Scan for the cell matching the given text and deliver its (X, Y) coordinate at center. 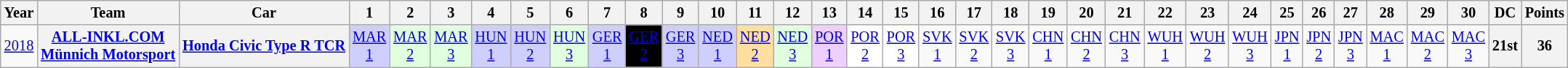
WUH3 (1250, 46)
20 (1086, 12)
Points (1545, 12)
JPN3 (1351, 46)
DC (1505, 12)
CHN2 (1086, 46)
36 (1545, 46)
24 (1250, 12)
28 (1387, 12)
3 (451, 12)
22 (1165, 12)
5 (530, 12)
12 (792, 12)
MAR3 (451, 46)
MAR2 (410, 46)
MAC1 (1387, 46)
GER1 (607, 46)
SVK1 (937, 46)
WUH2 (1207, 46)
Year (19, 12)
6 (569, 12)
21 (1125, 12)
18 (1010, 12)
30 (1468, 12)
HUN3 (569, 46)
10 (717, 12)
SVK2 (974, 46)
25 (1287, 12)
GER2 (643, 46)
JPN2 (1319, 46)
NED2 (755, 46)
NED1 (717, 46)
POR3 (901, 46)
23 (1207, 12)
29 (1428, 12)
NED3 (792, 46)
ALL-INKL.COMMünnich Motorsport (108, 46)
MAR1 (369, 46)
POR1 (829, 46)
27 (1351, 12)
14 (865, 12)
15 (901, 12)
1 (369, 12)
HUN2 (530, 46)
13 (829, 12)
HUN1 (491, 46)
JPN1 (1287, 46)
POR2 (865, 46)
Car (264, 12)
CHN3 (1125, 46)
2018 (19, 46)
MAC3 (1468, 46)
MAC2 (1428, 46)
17 (974, 12)
26 (1319, 12)
Honda Civic Type R TCR (264, 46)
9 (680, 12)
CHN1 (1048, 46)
11 (755, 12)
GER3 (680, 46)
4 (491, 12)
8 (643, 12)
7 (607, 12)
SVK3 (1010, 46)
WUH1 (1165, 46)
16 (937, 12)
19 (1048, 12)
2 (410, 12)
Team (108, 12)
21st (1505, 46)
